Identify which cell holds the provided text, then report its (x, y) central coordinate. 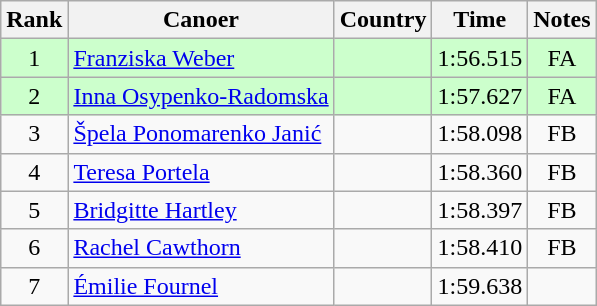
1:56.515 (480, 58)
Franziska Weber (201, 58)
Émilie Fournel (201, 286)
1:58.410 (480, 248)
Canoer (201, 20)
Inna Osypenko-Radomska (201, 96)
Rank (34, 20)
1 (34, 58)
1:57.627 (480, 96)
4 (34, 172)
1:58.360 (480, 172)
5 (34, 210)
7 (34, 286)
1:59.638 (480, 286)
2 (34, 96)
1:58.397 (480, 210)
1:58.098 (480, 134)
Notes (562, 20)
Country (383, 20)
Time (480, 20)
Špela Ponomarenko Janić (201, 134)
6 (34, 248)
Rachel Cawthorn (201, 248)
3 (34, 134)
Teresa Portela (201, 172)
Bridgitte Hartley (201, 210)
